From the cell containing the given text, extract its center point as [X, Y] coordinate. 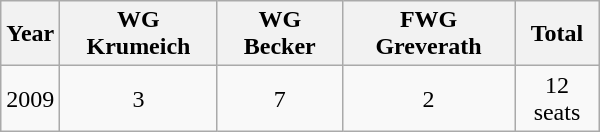
2 [428, 98]
Total [558, 34]
FWG Greverath [428, 34]
3 [138, 98]
WG Becker [280, 34]
12 seats [558, 98]
7 [280, 98]
2009 [30, 98]
Year [30, 34]
WG Krumeich [138, 34]
